Locate the cell with the specified text and output its (X, Y) center coordinate. 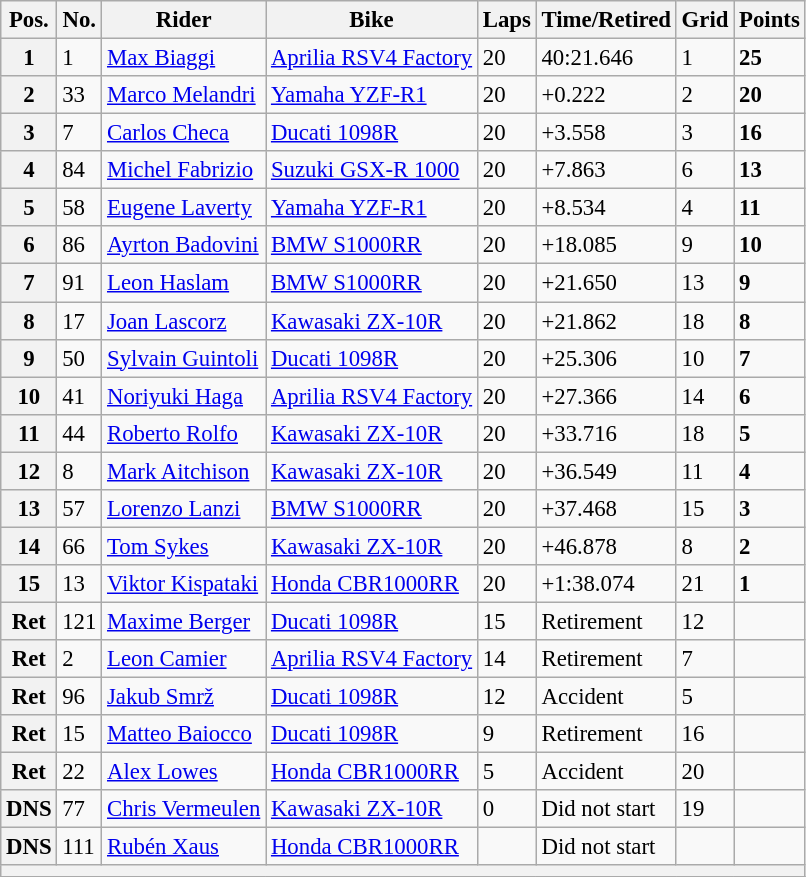
Rider (184, 20)
+27.366 (606, 396)
84 (80, 170)
25 (770, 58)
Maxime Berger (184, 621)
Points (770, 20)
+21.862 (606, 321)
Time/Retired (606, 20)
66 (80, 546)
91 (80, 283)
111 (80, 847)
Lorenzo Lanzi (184, 509)
Marco Melandri (184, 95)
77 (80, 809)
+1:38.074 (606, 584)
40:21.646 (606, 58)
Max Biaggi (184, 58)
Tom Sykes (184, 546)
19 (704, 809)
Eugene Laverty (184, 208)
No. (80, 20)
Leon Haslam (184, 283)
121 (80, 621)
41 (80, 396)
Matteo Baiocco (184, 734)
Michel Fabrizio (184, 170)
Laps (506, 20)
58 (80, 208)
57 (80, 509)
96 (80, 697)
Viktor Kispataki (184, 584)
Roberto Rolfo (184, 433)
Suzuki GSX-R 1000 (372, 170)
21 (704, 584)
22 (80, 772)
Leon Camier (184, 659)
Rubén Xaus (184, 847)
Carlos Checa (184, 133)
+25.306 (606, 358)
+37.468 (606, 509)
Alex Lowes (184, 772)
44 (80, 433)
Bike (372, 20)
Joan Lascorz (184, 321)
Jakub Smrž (184, 697)
+18.085 (606, 245)
33 (80, 95)
Grid (704, 20)
+8.534 (606, 208)
+46.878 (606, 546)
Ayrton Badovini (184, 245)
+33.716 (606, 433)
Noriyuki Haga (184, 396)
17 (80, 321)
0 (506, 809)
Mark Aitchison (184, 471)
+0.222 (606, 95)
50 (80, 358)
+36.549 (606, 471)
Chris Vermeulen (184, 809)
Pos. (29, 20)
+21.650 (606, 283)
+3.558 (606, 133)
Sylvain Guintoli (184, 358)
86 (80, 245)
+7.863 (606, 170)
